Identify which cell holds the provided text, then report its (x, y) central coordinate. 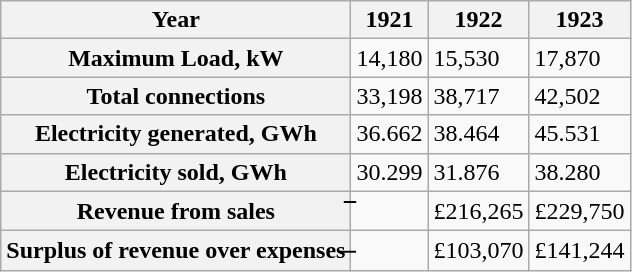
42,502 (580, 96)
̅ (390, 211)
Maximum Load, kW (176, 58)
17,870 (580, 58)
Electricity sold, GWh (176, 172)
1922 (478, 20)
Electricity generated, GWh (176, 134)
£103,070 (478, 251)
30.299 (390, 172)
45.531 (580, 134)
1921 (390, 20)
£216,265 (478, 211)
Year (176, 20)
̶ (390, 251)
33,198 (390, 96)
Total connections (176, 96)
31.876 (478, 172)
38.464 (478, 134)
Surplus of revenue over expenses (176, 251)
14,180 (390, 58)
38.280 (580, 172)
£229,750 (580, 211)
36.662 (390, 134)
Revenue from sales (176, 211)
15,530 (478, 58)
£141,244 (580, 251)
1923 (580, 20)
38,717 (478, 96)
